Pinpoint the cell where the given text exists, returning its [x, y] midpoint coordinate. 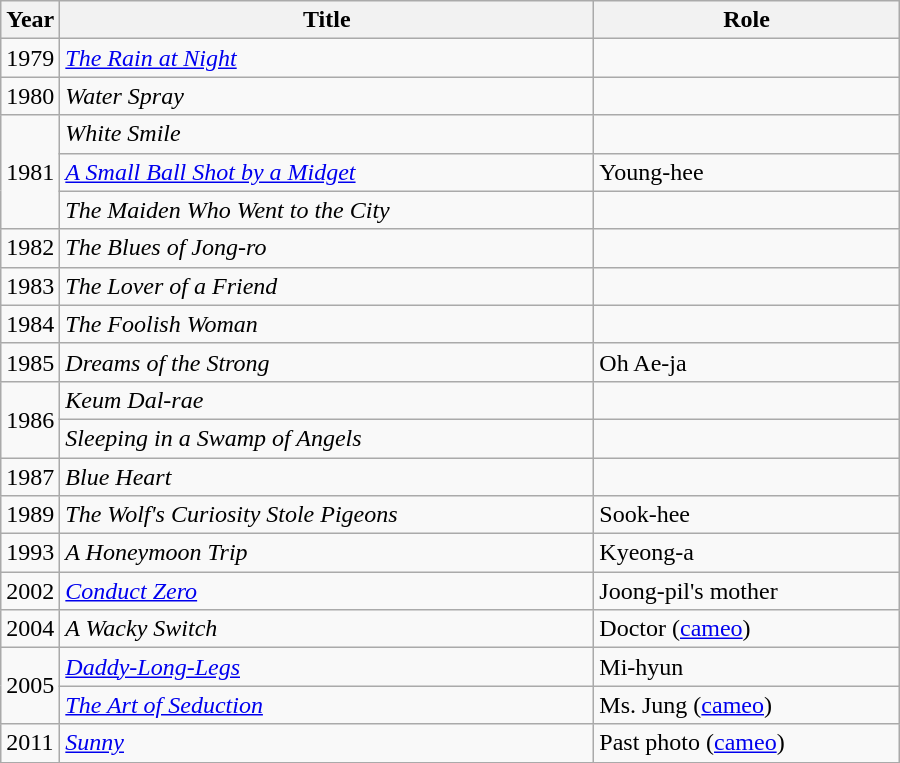
The Art of Seduction [327, 705]
1981 [30, 172]
Role [746, 20]
Young-hee [746, 172]
Doctor (cameo) [746, 629]
White Smile [327, 134]
Blue Heart [327, 477]
Mi-hyun [746, 667]
Water Spray [327, 96]
Sunny [327, 743]
A Wacky Switch [327, 629]
A Honeymoon Trip [327, 553]
1987 [30, 477]
1982 [30, 248]
Conduct Zero [327, 591]
Kyeong-a [746, 553]
Joong-pil's mother [746, 591]
A Small Ball Shot by a Midget [327, 172]
1984 [30, 324]
The Maiden Who Went to the City [327, 210]
2011 [30, 743]
2005 [30, 686]
Ms. Jung (cameo) [746, 705]
Year [30, 20]
Past photo (cameo) [746, 743]
The Rain at Night [327, 58]
Keum Dal-rae [327, 400]
Oh Ae-ja [746, 362]
The Lover of a Friend [327, 286]
1985 [30, 362]
1986 [30, 419]
2004 [30, 629]
Sook-hee [746, 515]
1980 [30, 96]
1979 [30, 58]
1983 [30, 286]
1993 [30, 553]
The Foolish Woman [327, 324]
2002 [30, 591]
The Blues of Jong-ro [327, 248]
The Wolf's Curiosity Stole Pigeons [327, 515]
Dreams of the Strong [327, 362]
Sleeping in a Swamp of Angels [327, 438]
Title [327, 20]
Daddy-Long-Legs [327, 667]
1989 [30, 515]
